Provide the [X, Y] coordinate of the cell's center where the given text is located.  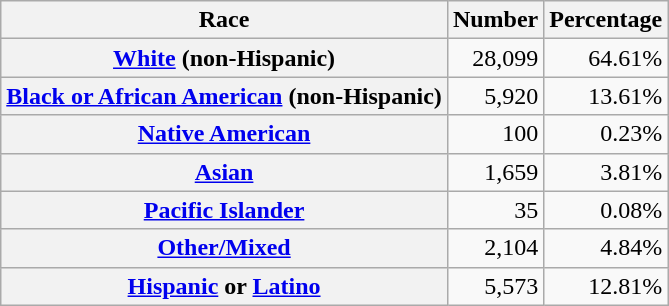
5,573 [495, 286]
White (non-Hispanic) [224, 58]
0.08% [606, 210]
100 [495, 134]
5,920 [495, 96]
3.81% [606, 172]
Number [495, 20]
1,659 [495, 172]
35 [495, 210]
12.81% [606, 286]
Hispanic or Latino [224, 286]
Black or African American (non-Hispanic) [224, 96]
13.61% [606, 96]
4.84% [606, 248]
0.23% [606, 134]
2,104 [495, 248]
Percentage [606, 20]
Pacific Islander [224, 210]
Other/Mixed [224, 248]
Race [224, 20]
64.61% [606, 58]
28,099 [495, 58]
Native American [224, 134]
Asian [224, 172]
